From the cell containing the given text, extract its center point as [x, y] coordinate. 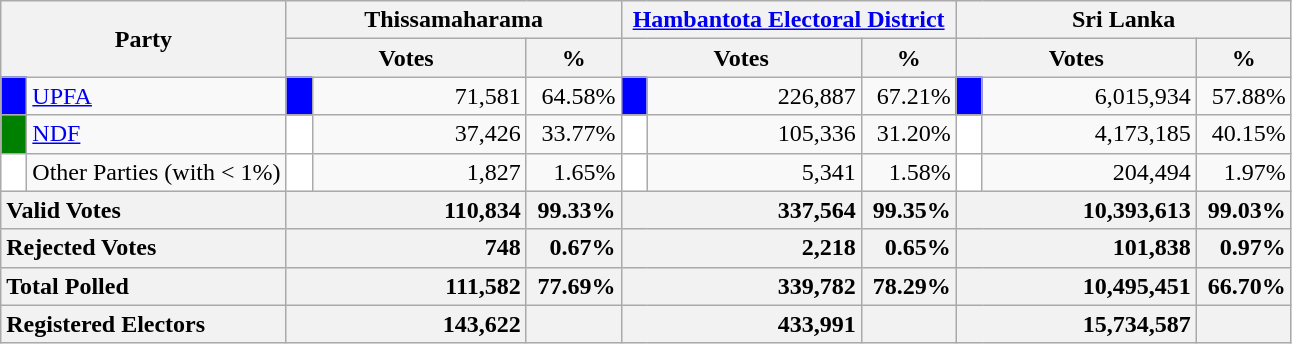
78.29% [908, 286]
40.15% [1244, 134]
33.77% [574, 134]
UPFA [156, 96]
57.88% [1244, 96]
Registered Electors [144, 324]
337,564 [741, 210]
Valid Votes [144, 210]
67.21% [908, 96]
204,494 [1089, 172]
66.70% [1244, 286]
10,495,451 [1076, 286]
Other Parties (with < 1%) [156, 172]
0.65% [908, 248]
Thissamaharama [454, 20]
1.65% [574, 172]
110,834 [406, 210]
77.69% [574, 286]
Sri Lanka [1124, 20]
37,426 [419, 134]
6,015,934 [1089, 96]
99.33% [574, 210]
Party [144, 39]
10,393,613 [1076, 210]
Hambantota Electoral District [788, 20]
1.58% [908, 172]
111,582 [406, 286]
433,991 [741, 324]
143,622 [406, 324]
748 [406, 248]
71,581 [419, 96]
64.58% [574, 96]
31.20% [908, 134]
2,218 [741, 248]
99.35% [908, 210]
NDF [156, 134]
Total Polled [144, 286]
Rejected Votes [144, 248]
15,734,587 [1076, 324]
1.97% [1244, 172]
99.03% [1244, 210]
339,782 [741, 286]
101,838 [1076, 248]
105,336 [754, 134]
1,827 [419, 172]
0.67% [574, 248]
5,341 [754, 172]
226,887 [754, 96]
0.97% [1244, 248]
4,173,185 [1089, 134]
